Capture the cell that displays the provided text and extract its (x, y) central coordinate. 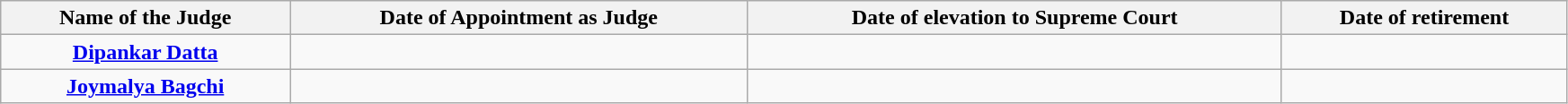
Joymalya Bagchi (146, 86)
Date of elevation to Supreme Court (1014, 18)
Date of retirement (1423, 18)
Dipankar Datta (146, 52)
Date of Appointment as Judge (519, 18)
Name of the Judge (146, 18)
